Return the [x, y] coordinate for the center point of the cell that contains the specified text.  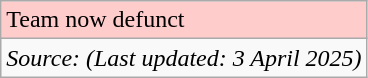
Source: (Last updated: 3 April 2025) [184, 58]
Team now defunct [184, 20]
